Provide the (x, y) coordinate of the cell's center where the given text is located.  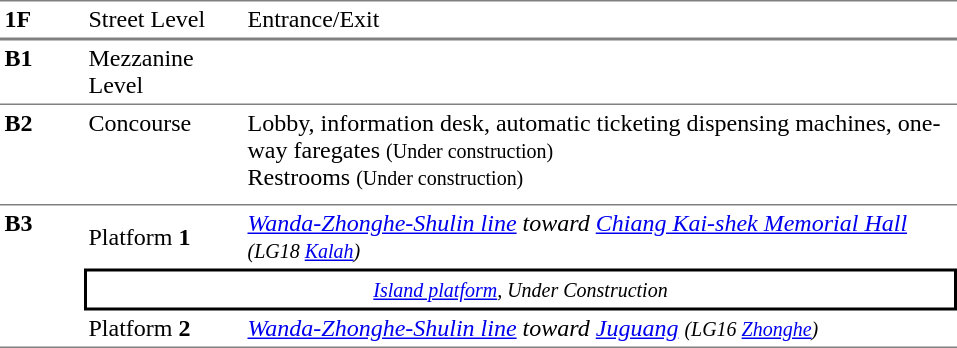
Street Level (164, 20)
Mezzanine Level (164, 72)
Wanda-Zhonghe-Shulin line toward Chiang Kai-shek Memorial Hall (LG18 Kalah) (600, 238)
Platform 1 (164, 238)
B3 (42, 277)
1F (42, 20)
Island platform, Under Construction (520, 289)
Concourse (164, 155)
Lobby, information desk, automatic ticketing dispensing machines, one-way faregates (Under construction)Restrooms (Under construction) (600, 150)
Platform 2 (164, 329)
Wanda-Zhonghe-Shulin line toward Juguang (LG16 Zhonghe) (600, 329)
B2 (42, 155)
Entrance/Exit (600, 20)
B1 (42, 72)
